Return [x, y] of the center of cell containing provided text 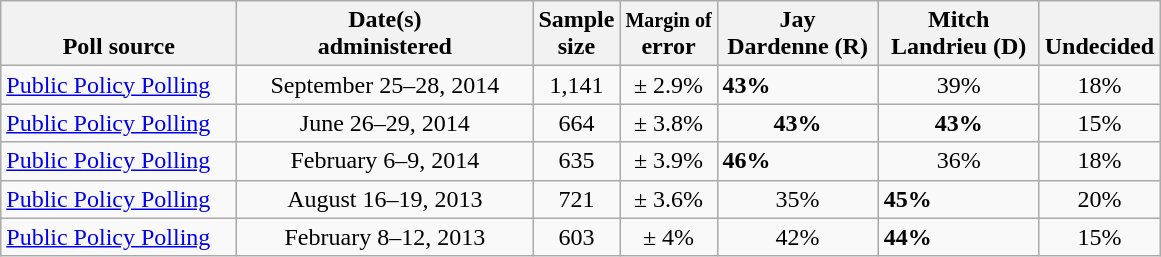
664 [576, 123]
± 2.9% [668, 85]
JayDardenne (R) [798, 34]
Undecided [1099, 34]
June 26–29, 2014 [385, 123]
635 [576, 161]
721 [576, 199]
Margin oferror [668, 34]
Poll source [119, 34]
44% [958, 237]
1,141 [576, 85]
September 25–28, 2014 [385, 85]
MitchLandrieu (D) [958, 34]
± 3.6% [668, 199]
± 4% [668, 237]
Date(s)administered [385, 34]
36% [958, 161]
± 3.8% [668, 123]
± 3.9% [668, 161]
35% [798, 199]
Samplesize [576, 34]
39% [958, 85]
46% [798, 161]
45% [958, 199]
42% [798, 237]
February 8–12, 2013 [385, 237]
August 16–19, 2013 [385, 199]
February 6–9, 2014 [385, 161]
20% [1099, 199]
603 [576, 237]
